Capture the cell that displays the provided text and extract its [x, y] central coordinate. 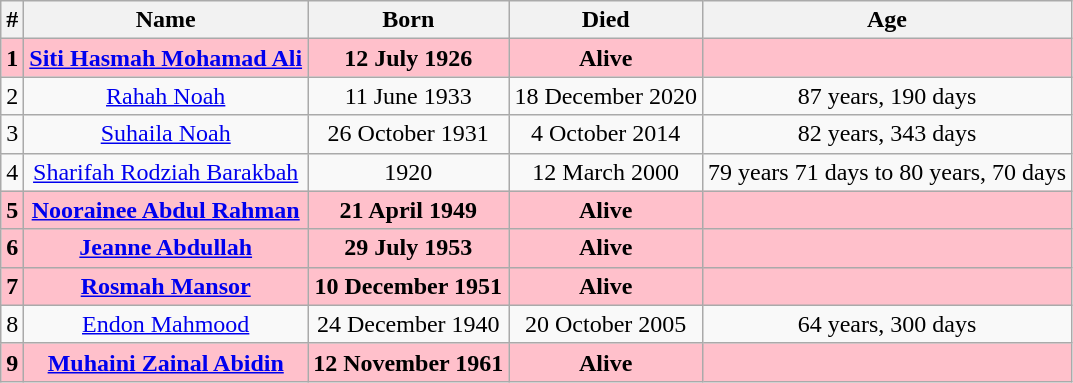
82 years, 343 days [888, 134]
Name [166, 20]
79 years 71 days to 80 years, 70 days [888, 172]
64 years, 300 days [888, 324]
12 July 1926 [408, 58]
2 [12, 96]
Endon Mahmood [166, 324]
8 [12, 324]
6 [12, 248]
9 [12, 362]
24 December 1940 [408, 324]
Suhaila Noah [166, 134]
Noorainee Abdul Rahman [166, 210]
1 [12, 58]
12 March 2000 [606, 172]
21 April 1949 [408, 210]
4 [12, 172]
29 July 1953 [408, 248]
Rosmah Mansor [166, 286]
12 November 1961 [408, 362]
3 [12, 134]
Born [408, 20]
11 June 1933 [408, 96]
4 October 2014 [606, 134]
7 [12, 286]
Sharifah Rodziah Barakbah [166, 172]
20 October 2005 [606, 324]
# [12, 20]
18 December 2020 [606, 96]
26 October 1931 [408, 134]
87 years, 190 days [888, 96]
Rahah Noah [166, 96]
Died [606, 20]
10 December 1951 [408, 286]
Jeanne Abdullah [166, 248]
Muhaini Zainal Abidin [166, 362]
Age [888, 20]
Siti Hasmah Mohamad Ali [166, 58]
5 [12, 210]
1920 [408, 172]
